Identify which cell holds the provided text, then report its [X, Y] central coordinate. 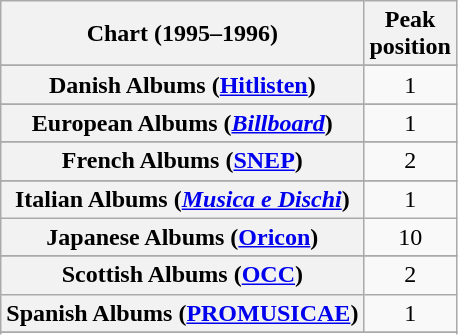
Italian Albums (Musica e Dischi) [182, 199]
Chart (1995–1996) [182, 34]
Scottish Albums (OCC) [182, 275]
10 [410, 237]
Danish Albums (Hitlisten) [182, 85]
Spanish Albums (PROMUSICAE) [182, 313]
French Albums (SNEP) [182, 161]
European Albums (Billboard) [182, 123]
Japanese Albums (Oricon) [182, 237]
Peakposition [410, 34]
